Find where the given text appears and provide that cell's center as [x, y] coordinate. 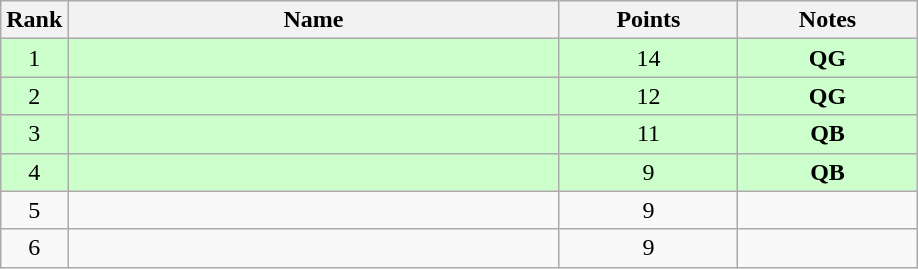
Notes [828, 20]
Rank [34, 20]
11 [648, 134]
Points [648, 20]
12 [648, 96]
3 [34, 134]
14 [648, 58]
6 [34, 248]
2 [34, 96]
Name [314, 20]
5 [34, 210]
1 [34, 58]
4 [34, 172]
